Return the [x, y] coordinate for the center point of the cell that contains the specified text.  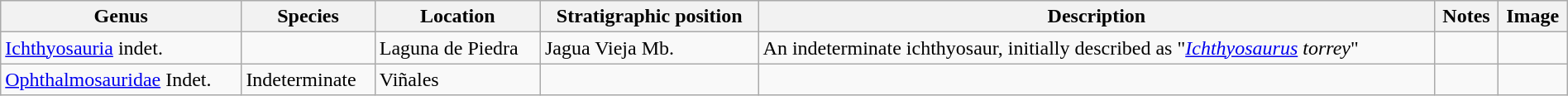
Indeterminate [308, 79]
Genus [121, 17]
Notes [1466, 17]
An indeterminate ichthyosaur, initially described as "Ichthyosaurus torrey" [1097, 48]
Laguna de Piedra [457, 48]
Ichthyosauria indet. [121, 48]
Description [1097, 17]
Stratigraphic position [649, 17]
Viñales [457, 79]
Species [308, 17]
Image [1532, 17]
Location [457, 17]
Jagua Vieja Mb. [649, 48]
Ophthalmosauridae Indet. [121, 79]
